From the cell containing the given text, extract its center point as [X, Y] coordinate. 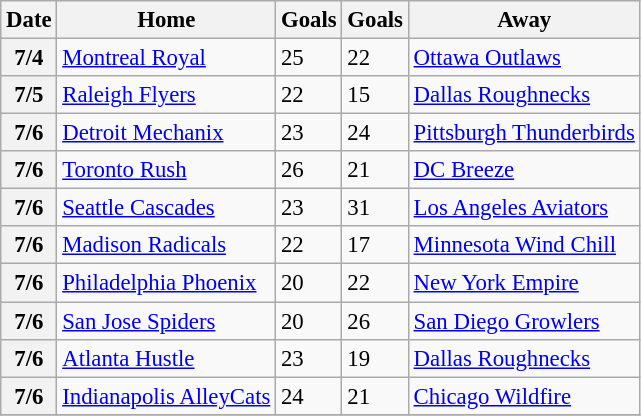
Detroit Mechanix [166, 133]
19 [375, 358]
Atlanta Hustle [166, 358]
Los Angeles Aviators [524, 208]
Ottawa Outlaws [524, 58]
Away [524, 20]
17 [375, 245]
New York Empire [524, 283]
Philadelphia Phoenix [166, 283]
7/4 [29, 58]
Madison Radicals [166, 245]
San Diego Growlers [524, 321]
DC Breeze [524, 170]
Raleigh Flyers [166, 95]
Toronto Rush [166, 170]
Seattle Cascades [166, 208]
25 [309, 58]
Home [166, 20]
7/5 [29, 95]
31 [375, 208]
Pittsburgh Thunderbirds [524, 133]
Indianapolis AlleyCats [166, 396]
15 [375, 95]
Minnesota Wind Chill [524, 245]
San Jose Spiders [166, 321]
Chicago Wildfire [524, 396]
Date [29, 20]
Montreal Royal [166, 58]
